Provide the [X, Y] coordinate of the cell's center where the given text is located.  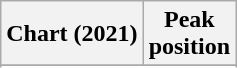
Peak position [189, 34]
Chart (2021) [72, 34]
